Search for the cell housing the specified text and yield its [X, Y] center coordinate. 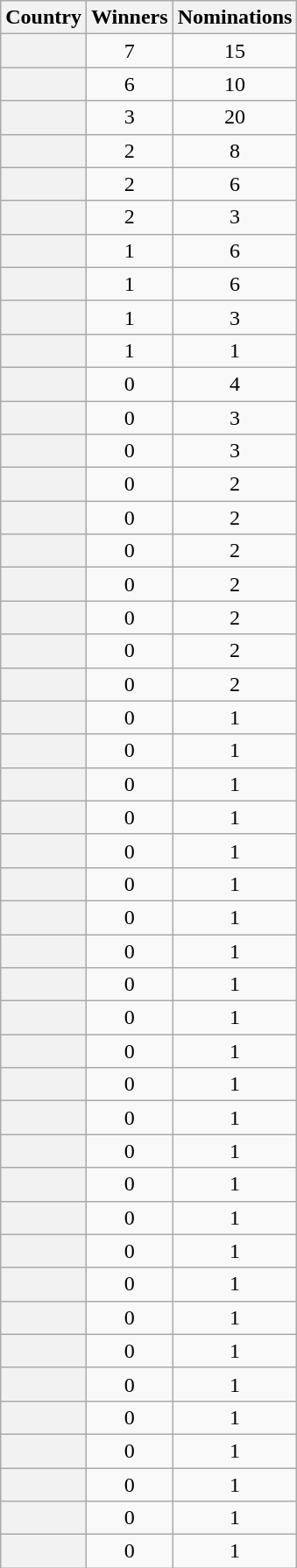
8 [235, 151]
7 [130, 51]
Winners [130, 18]
10 [235, 84]
20 [235, 117]
15 [235, 51]
Nominations [235, 18]
Country [44, 18]
4 [235, 384]
